Find where the given text appears and provide that cell's center as [x, y] coordinate. 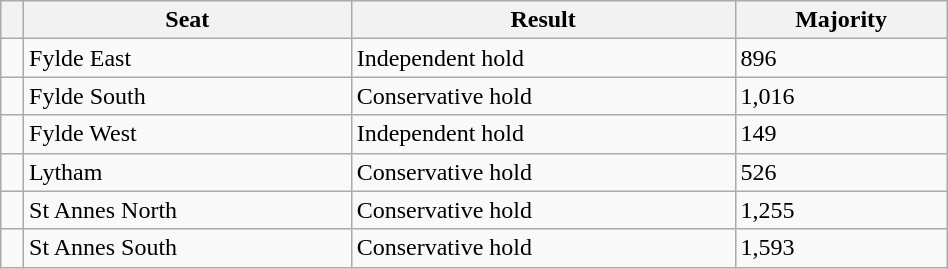
Result [543, 20]
Fylde South [188, 96]
Lytham [188, 172]
1,593 [841, 248]
Fylde East [188, 58]
896 [841, 58]
St Annes North [188, 210]
1,255 [841, 210]
Majority [841, 20]
St Annes South [188, 248]
Seat [188, 20]
1,016 [841, 96]
526 [841, 172]
Fylde West [188, 134]
149 [841, 134]
